From the cell containing the given text, extract its center point as (x, y) coordinate. 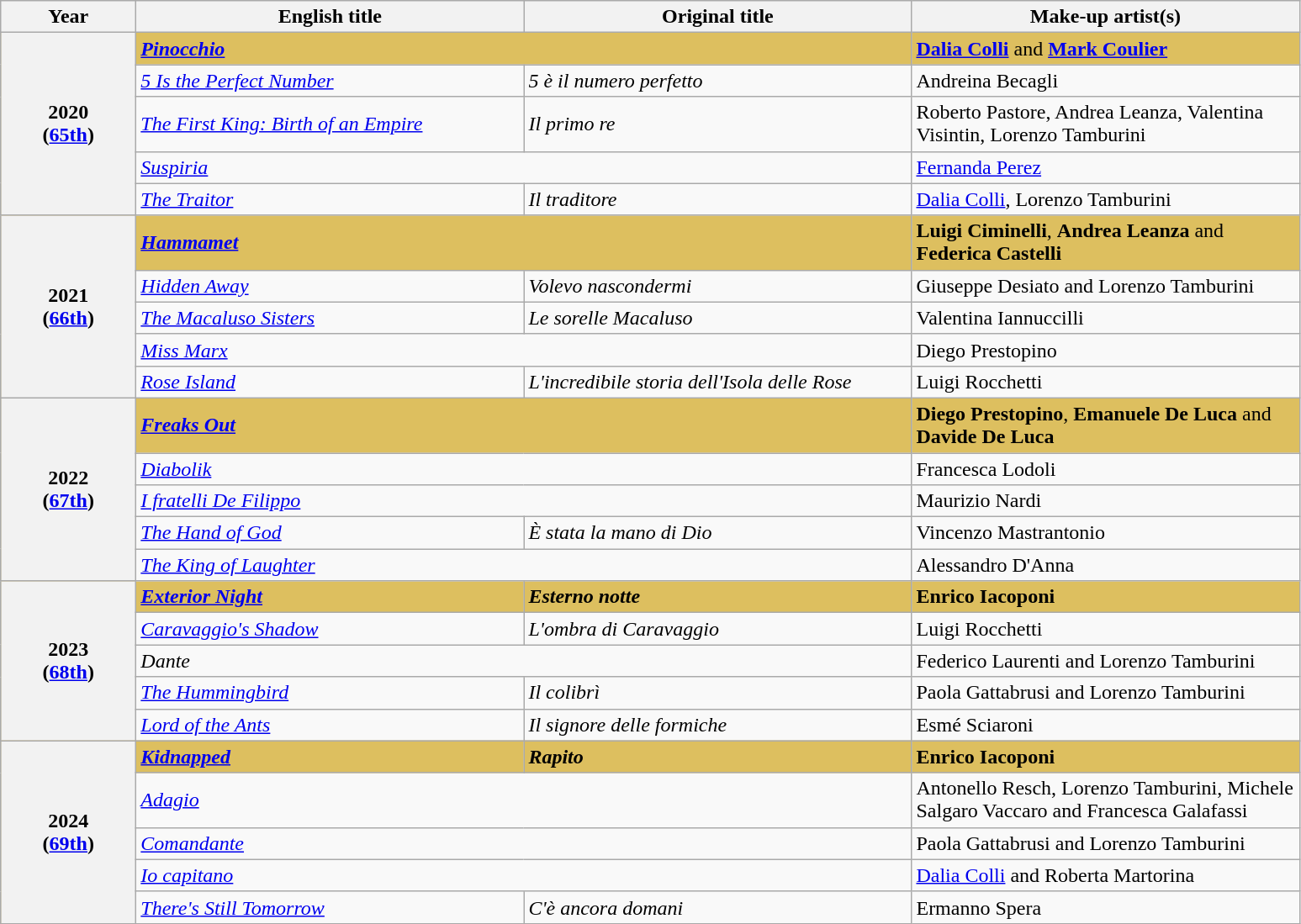
Rapito (718, 757)
2024(69th) (69, 832)
Esterno notte (718, 597)
Francesca Lodoli (1105, 468)
Diego Prestopino, Emanuele De Luca and Davide De Luca (1105, 425)
Giuseppe Desiato and Lorenzo Tamburini (1105, 286)
Kidnapped (330, 757)
Andreina Becagli (1105, 81)
Caravaggio's Shadow (330, 629)
Dalia Colli and Roberta Martorina (1105, 875)
Year (69, 17)
Roberto Pastore, Andrea Leanza, Valentina Visintin, Lorenzo Tamburini (1105, 124)
L'incredibile storia dell'Isola delle Rose (718, 382)
2021(66th) (69, 306)
Exterior Night (330, 597)
Federico Laurenti and Lorenzo Tamburini (1105, 661)
Antonello Resch, Lorenzo Tamburini, Michele Salgaro Vaccaro and Francesca Galafassi (1105, 800)
Dante (524, 661)
Diego Prestopino (1105, 350)
Comandante (524, 843)
There's Still Tomorrow (330, 907)
The Traitor (330, 199)
Il colibrì (718, 693)
È stata la mano di Dio (718, 533)
I fratelli De Filippo (524, 501)
Alessandro D'Anna (1105, 565)
Dalia Colli, Lorenzo Tamburini (1105, 199)
The Macaluso Sisters (330, 318)
Fernanda Perez (1105, 167)
Hidden Away (330, 286)
Il traditore (718, 199)
2023(68th) (69, 661)
C'è ancora domani (718, 907)
Original title (718, 17)
The Hand of God (330, 533)
Diabolik (524, 468)
Le sorelle Macaluso (718, 318)
Rose Island (330, 382)
Io capitano (524, 875)
Volevo nascondermi (718, 286)
English title (330, 17)
Freaks Out (524, 425)
Pinocchio (524, 49)
The Hummingbird (330, 693)
Lord of the Ants (330, 725)
Maurizio Nardi (1105, 501)
Vincenzo Mastrantonio (1105, 533)
5 è il numero perfetto (718, 81)
2022(67th) (69, 489)
Valentina Iannuccilli (1105, 318)
Luigi Ciminelli, Andrea Leanza and Federica Castelli (1105, 242)
L'ombra di Caravaggio (718, 629)
The First King: Birth of an Empire (330, 124)
Il primo re (718, 124)
Suspiria (524, 167)
Ermanno Spera (1105, 907)
Esmé Sciaroni (1105, 725)
Miss Marx (524, 350)
Il signore delle formiche (718, 725)
2020(65th) (69, 124)
Dalia Colli and Mark Coulier (1105, 49)
5 Is the Perfect Number (330, 81)
Hammamet (524, 242)
The King of Laughter (524, 565)
Make-up artist(s) (1105, 17)
Adagio (524, 800)
